Capture the cell that displays the provided text and extract its (x, y) central coordinate. 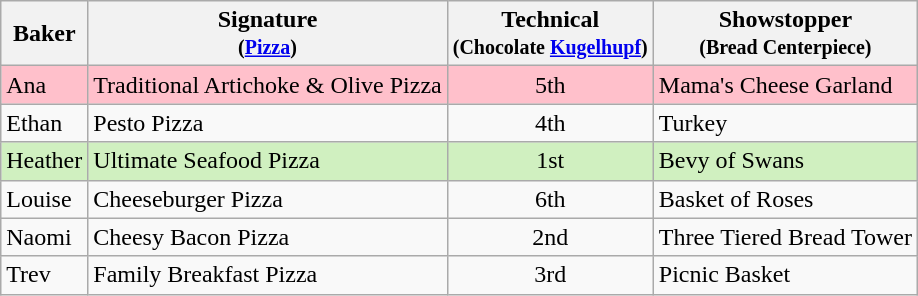
Traditional Artichoke & Olive Pizza (268, 85)
Showstopper(Bread Centerpiece) (785, 34)
Trev (44, 275)
1st (550, 161)
Louise (44, 199)
Turkey (785, 123)
Ultimate Seafood Pizza (268, 161)
Naomi (44, 237)
Baker (44, 34)
Heather (44, 161)
3rd (550, 275)
6th (550, 199)
Cheeseburger Pizza (268, 199)
Basket of Roses (785, 199)
2nd (550, 237)
5th (550, 85)
Pesto Pizza (268, 123)
4th (550, 123)
Cheesy Bacon Pizza (268, 237)
Mama's Cheese Garland (785, 85)
Ana (44, 85)
Family Breakfast Pizza (268, 275)
Signature(Pizza) (268, 34)
Technical(Chocolate Kugelhupf) (550, 34)
Three Tiered Bread Tower (785, 237)
Ethan (44, 123)
Picnic Basket (785, 275)
Bevy of Swans (785, 161)
